Output the (X, Y) coordinate of the center of the cell containing the given text.  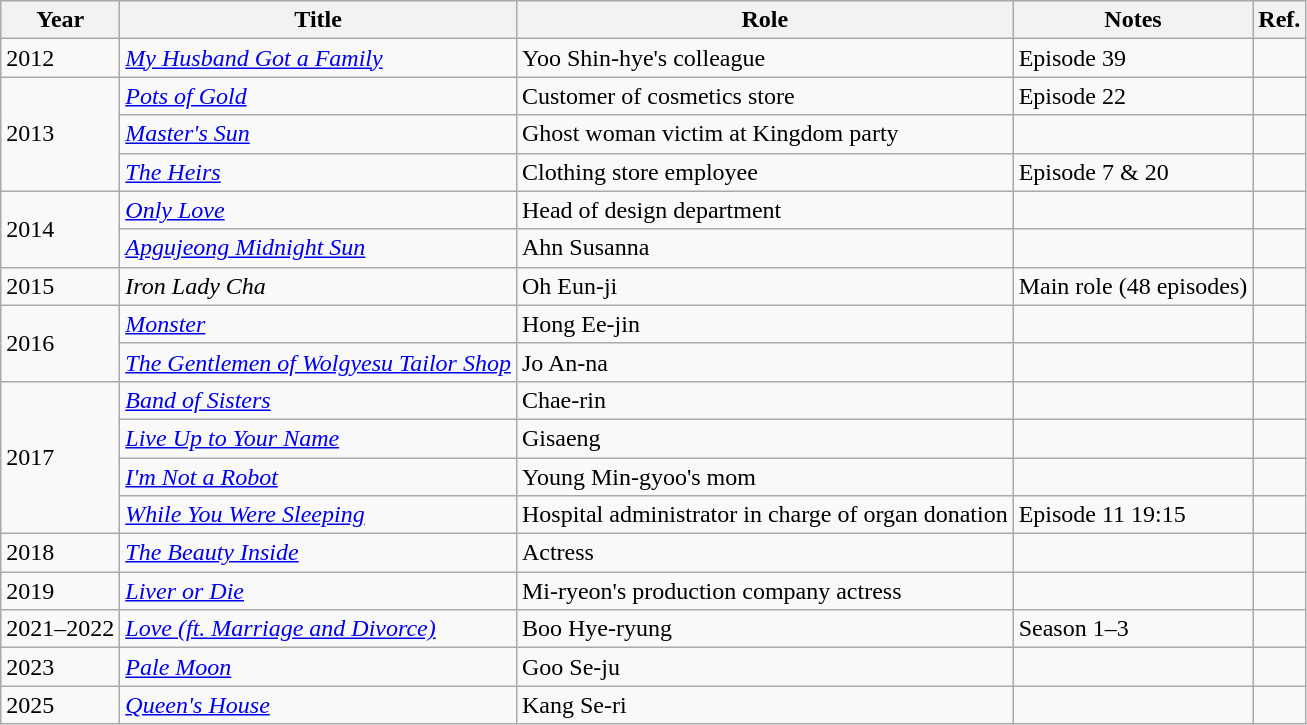
Goo Se-ju (764, 667)
2018 (60, 553)
Chae-rin (764, 400)
Clothing store employee (764, 172)
The Beauty Inside (318, 553)
The Heirs (318, 172)
Live Up to Your Name (318, 438)
2023 (60, 667)
Mi-ryeon's production company actress (764, 591)
Yoo Shin-hye's colleague (764, 58)
Jo An-na (764, 362)
Ahn Susanna (764, 248)
Kang Se-ri (764, 705)
I'm Not a Robot (318, 477)
Year (60, 20)
2014 (60, 229)
Episode 7 & 20 (1133, 172)
Season 1–3 (1133, 629)
Boo Hye-ryung (764, 629)
Apgujeong Midnight Sun (318, 248)
Queen's House (318, 705)
My Husband Got a Family (318, 58)
2021–2022 (60, 629)
Title (318, 20)
Ref. (1280, 20)
Liver or Die (318, 591)
Young Min-gyoo's mom (764, 477)
2012 (60, 58)
Notes (1133, 20)
2013 (60, 134)
Gisaeng (764, 438)
2025 (60, 705)
Ghost woman victim at Kingdom party (764, 134)
Hospital administrator in charge of organ donation (764, 515)
Customer of cosmetics store (764, 96)
Pots of Gold (318, 96)
The Gentlemen of Wolgyesu Tailor Shop (318, 362)
2015 (60, 286)
Episode 39 (1133, 58)
Pale Moon (318, 667)
2017 (60, 457)
Hong Ee-jin (764, 324)
Head of design department (764, 210)
Actress (764, 553)
Role (764, 20)
Oh Eun-ji (764, 286)
Iron Lady Cha (318, 286)
Episode 22 (1133, 96)
Master's Sun (318, 134)
Band of Sisters (318, 400)
Monster (318, 324)
2019 (60, 591)
Episode 11 19:15 (1133, 515)
Love (ft. Marriage and Divorce) (318, 629)
2016 (60, 343)
Main role (48 episodes) (1133, 286)
Only Love (318, 210)
While You Were Sleeping (318, 515)
